Pinpoint the cell where the given text exists, returning its (X, Y) midpoint coordinate. 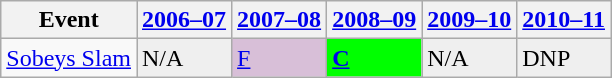
C (374, 58)
Event (69, 20)
2007–08 (280, 20)
2009–10 (470, 20)
Sobeys Slam (69, 58)
F (280, 58)
DNP (564, 58)
2008–09 (374, 20)
2010–11 (564, 20)
2006–07 (184, 20)
